For the text-containing cell, return its midpoint in (x, y) coordinate format. 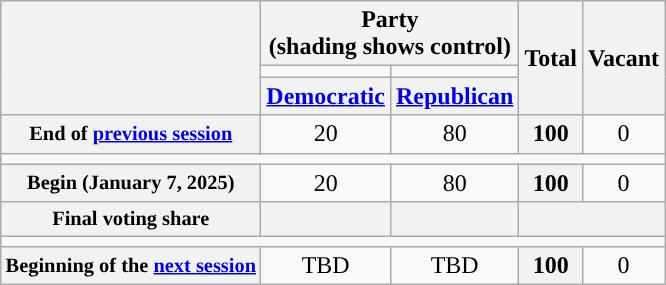
Democratic (326, 96)
Begin (January 7, 2025) (131, 183)
Beginning of the next session (131, 266)
Final voting share (131, 219)
Republican (454, 96)
End of previous session (131, 134)
Party(shading shows control) (390, 34)
Vacant (623, 58)
Total (551, 58)
